Provide the [X, Y] coordinate of the cell's center where the given text is located.  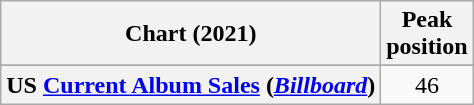
Peakposition [427, 34]
US Current Album Sales (Billboard) [191, 85]
Chart (2021) [191, 34]
46 [427, 85]
